Detect which cell encompasses the target text, then output its (x, y) center coordinate. 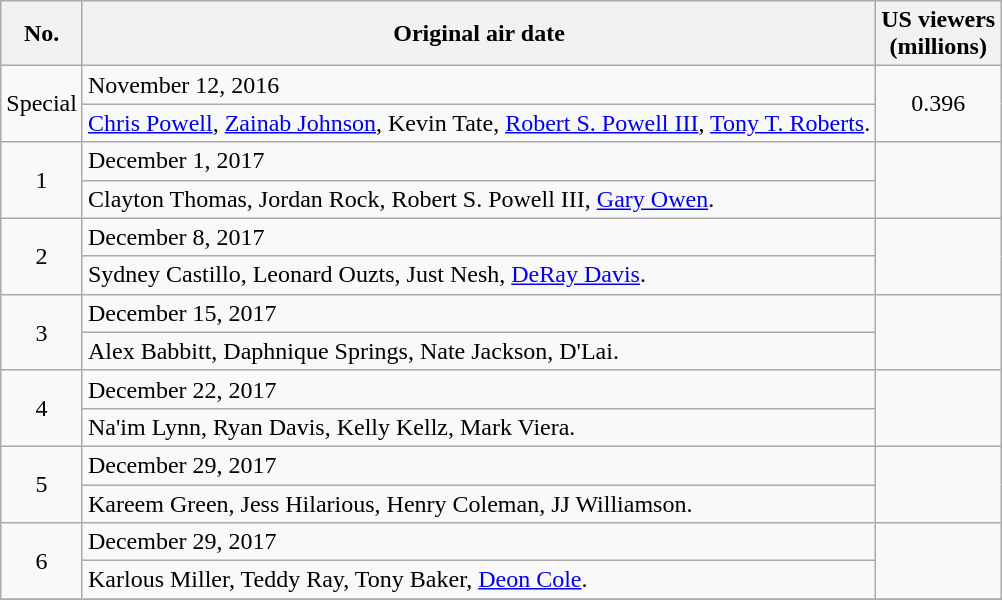
Kareem Green, Jess Hilarious, Henry Coleman, JJ Williamson. (478, 503)
December 8, 2017 (478, 237)
Chris Powell, Zainab Johnson, Kevin Tate, Robert S. Powell III, Tony T. Roberts. (478, 123)
No. (42, 34)
5 (42, 484)
2 (42, 256)
Alex Babbitt, Daphnique Springs, Nate Jackson, D'Lai. (478, 351)
US viewers (millions) (938, 34)
6 (42, 561)
December 22, 2017 (478, 389)
Original air date (478, 34)
Karlous Miller, Teddy Ray, Tony Baker, Deon Cole. (478, 580)
0.396 (938, 104)
Special (42, 104)
4 (42, 408)
Na'im Lynn, Ryan Davis, Kelly Kellz, Mark Viera. (478, 427)
Clayton Thomas, Jordan Rock, Robert S. Powell III, Gary Owen. (478, 199)
1 (42, 180)
December 15, 2017 (478, 313)
November 12, 2016 (478, 85)
December 1, 2017 (478, 161)
Sydney Castillo, Leonard Ouzts, Just Nesh, DeRay Davis. (478, 275)
3 (42, 332)
